Return (X, Y) of the center of cell containing provided text 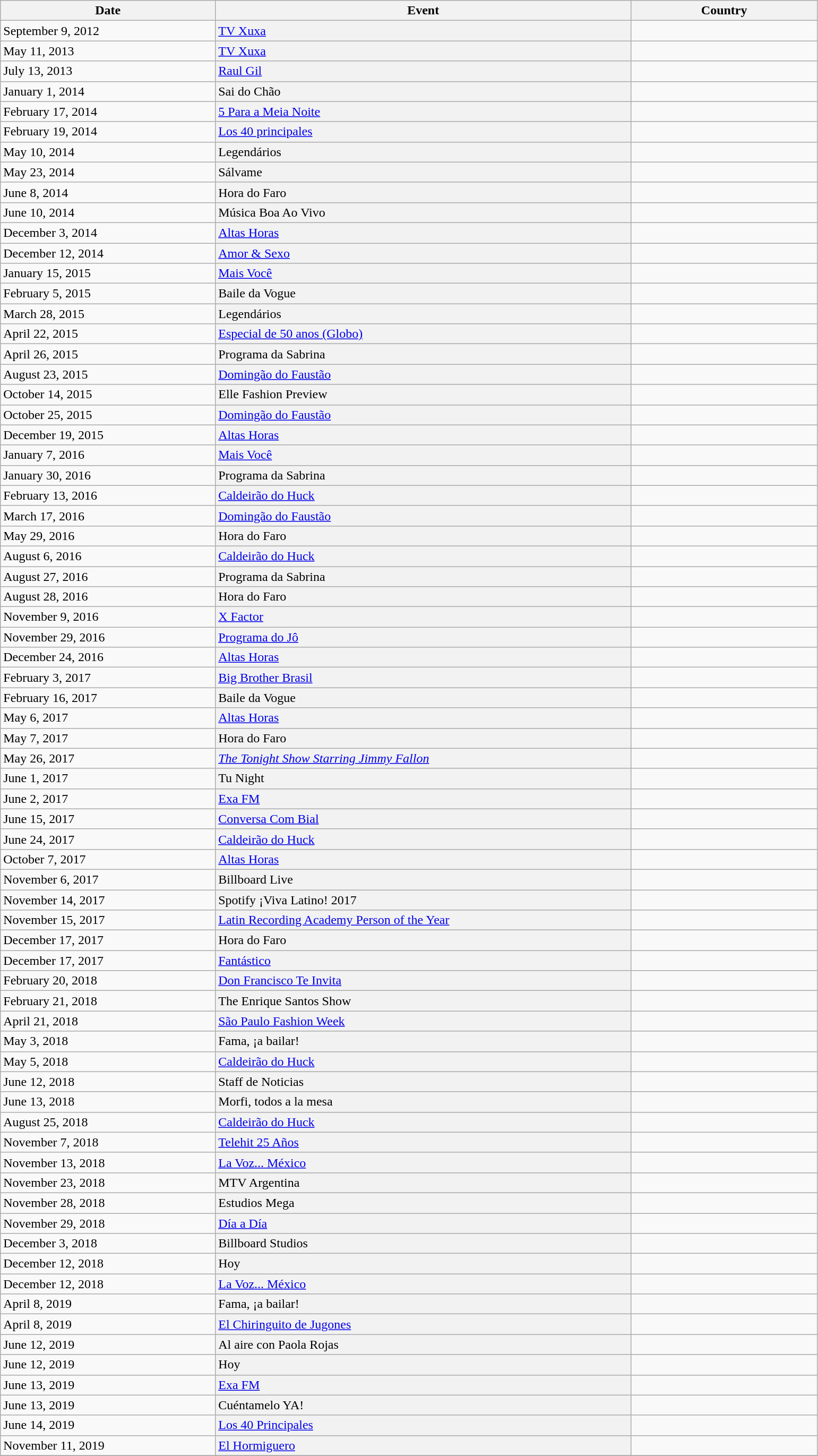
August 27, 2016 (108, 576)
Día a Día (424, 1223)
October 14, 2015 (108, 395)
June 14, 2019 (108, 1425)
May 29, 2016 (108, 536)
Música Boa Ao Vivo (424, 212)
January 1, 2014 (108, 91)
Programa do Jô (424, 637)
November 6, 2017 (108, 879)
November 7, 2018 (108, 1142)
November 29, 2018 (108, 1223)
February 20, 2018 (108, 981)
February 16, 2017 (108, 698)
June 15, 2017 (108, 819)
5 Para a Meia Noite (424, 112)
June 12, 2018 (108, 1082)
November 23, 2018 (108, 1183)
May 11, 2013 (108, 51)
August 25, 2018 (108, 1122)
June 13, 2018 (108, 1102)
March 28, 2015 (108, 314)
August 28, 2016 (108, 597)
February 21, 2018 (108, 1001)
January 15, 2015 (108, 273)
Date (108, 11)
Amor & Sexo (424, 253)
November 13, 2018 (108, 1162)
Al aire con Paola Rojas (424, 1344)
December 3, 2014 (108, 233)
November 28, 2018 (108, 1203)
November 29, 2016 (108, 637)
May 7, 2017 (108, 738)
Sai do Chão (424, 91)
February 3, 2017 (108, 678)
April 22, 2015 (108, 334)
Conversa Com Bial (424, 819)
January 30, 2016 (108, 475)
The Enrique Santos Show (424, 1001)
Sálvame (424, 172)
November 11, 2019 (108, 1445)
São Paulo Fashion Week (424, 1021)
May 5, 2018 (108, 1061)
Latin Recording Academy Person of the Year (424, 920)
Fantástico (424, 961)
Morfi, todos a la mesa (424, 1102)
Tu Night (424, 778)
Raul Gil (424, 71)
Big Brother Brasil (424, 678)
October 7, 2017 (108, 859)
June 10, 2014 (108, 212)
October 25, 2015 (108, 415)
November 14, 2017 (108, 900)
November 15, 2017 (108, 920)
Los 40 Principales (424, 1425)
Elle Fashion Preview (424, 395)
Los 40 principales (424, 132)
February 5, 2015 (108, 294)
Billboard Live (424, 879)
MTV Argentina (424, 1183)
X Factor (424, 617)
February 13, 2016 (108, 495)
The Tonight Show Starring Jimmy Fallon (424, 758)
Staff de Noticias (424, 1082)
April 26, 2015 (108, 354)
Country (724, 11)
August 6, 2016 (108, 556)
May 23, 2014 (108, 172)
November 9, 2016 (108, 617)
December 24, 2016 (108, 657)
February 19, 2014 (108, 132)
January 7, 2016 (108, 455)
Don Francisco Te Invita (424, 981)
April 21, 2018 (108, 1021)
March 17, 2016 (108, 516)
Telehit 25 Años (424, 1142)
Estudios Mega (424, 1203)
Especial de 50 anos (Globo) (424, 334)
June 24, 2017 (108, 839)
May 6, 2017 (108, 718)
Event (424, 11)
May 10, 2014 (108, 152)
Spotify ¡Viva Latino! 2017 (424, 900)
December 3, 2018 (108, 1244)
December 19, 2015 (108, 435)
El Chiringuito de Jugones (424, 1324)
May 3, 2018 (108, 1041)
Billboard Studios (424, 1244)
February 17, 2014 (108, 112)
Cuéntamelo YA! (424, 1405)
June 8, 2014 (108, 192)
June 2, 2017 (108, 799)
August 23, 2015 (108, 374)
May 26, 2017 (108, 758)
El Hormiguero (424, 1445)
June 1, 2017 (108, 778)
September 9, 2012 (108, 31)
July 13, 2013 (108, 71)
December 12, 2014 (108, 253)
